Locate the cell with the specified text and output its (X, Y) center coordinate. 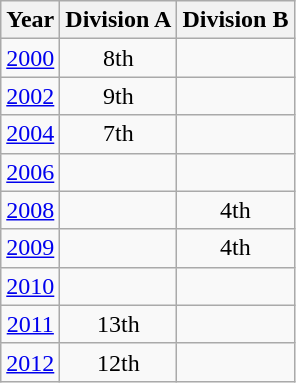
13th (118, 324)
2000 (30, 58)
9th (118, 96)
7th (118, 134)
Division A (118, 20)
12th (118, 362)
2008 (30, 210)
Year (30, 20)
2011 (30, 324)
2012 (30, 362)
Division B (236, 20)
8th (118, 58)
2004 (30, 134)
2009 (30, 248)
2006 (30, 172)
2002 (30, 96)
2010 (30, 286)
